Find where the given text appears and provide that cell's center as [x, y] coordinate. 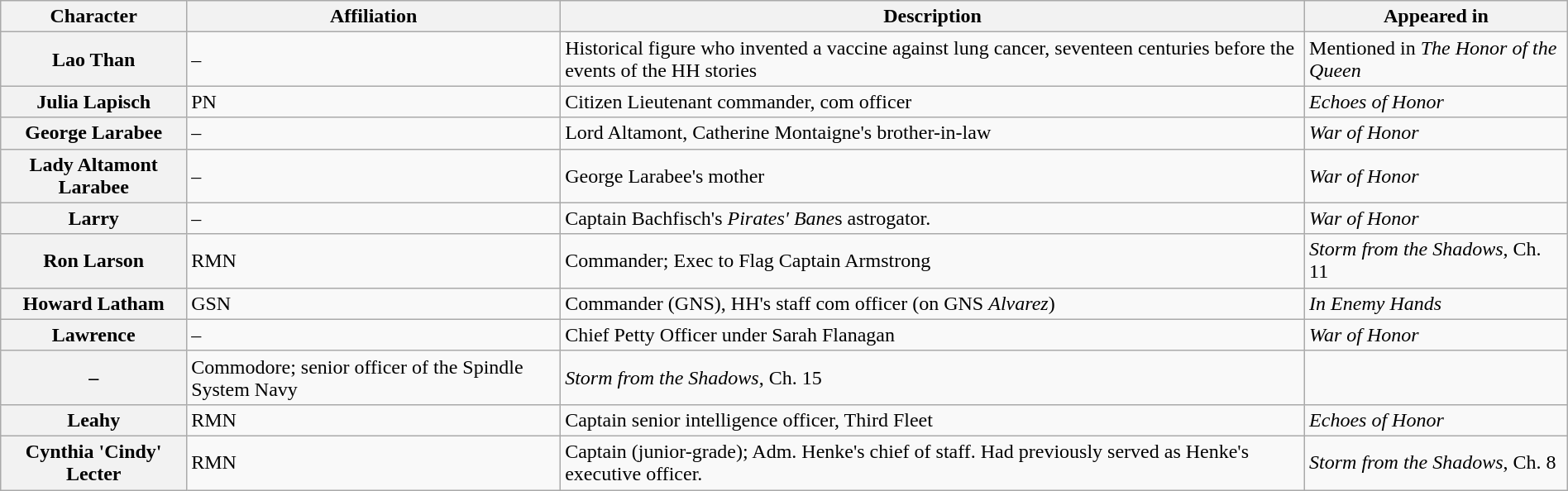
Affiliation [374, 17]
Lord Altamont, Catherine Montaigne's brother-in-law [933, 133]
Storm from the Shadows, Ch. 15 [933, 377]
Lady Altamont Larabee [94, 175]
Chief Petty Officer under Sarah Flanagan [933, 335]
Commodore; senior officer of the Spindle System Navy [374, 377]
Character [94, 17]
Captain Bachfisch's Pirates' Banes astrogator. [933, 218]
Mentioned in The Honor of the Queen [1437, 60]
GSN [374, 303]
Appeared in [1437, 17]
Lao Than [94, 60]
Lawrence [94, 335]
In Enemy Hands [1437, 303]
Historical figure who invented a vaccine against lung cancer, seventeen centuries before the events of the HH stories [933, 60]
Citizen Lieutenant commander, com officer [933, 102]
Cynthia 'Cindy' Lecter [94, 463]
Captain (junior-grade); Adm. Henke's chief of staff. Had previously served as Henke's executive officer. [933, 463]
Howard Latham [94, 303]
Ron Larson [94, 261]
Storm from the Shadows, Ch. 8 [1437, 463]
Commander (GNS), HH's staff com officer (on GNS Alvarez) [933, 303]
Storm from the Shadows, Ch. 11 [1437, 261]
Leahy [94, 420]
Larry [94, 218]
George Larabee's mother [933, 175]
Julia Lapisch [94, 102]
PN [374, 102]
Description [933, 17]
Captain senior intelligence officer, Third Fleet [933, 420]
George Larabee [94, 133]
Commander; Exec to Flag Captain Armstrong [933, 261]
